For the text-containing cell, return its midpoint in (X, Y) coordinate format. 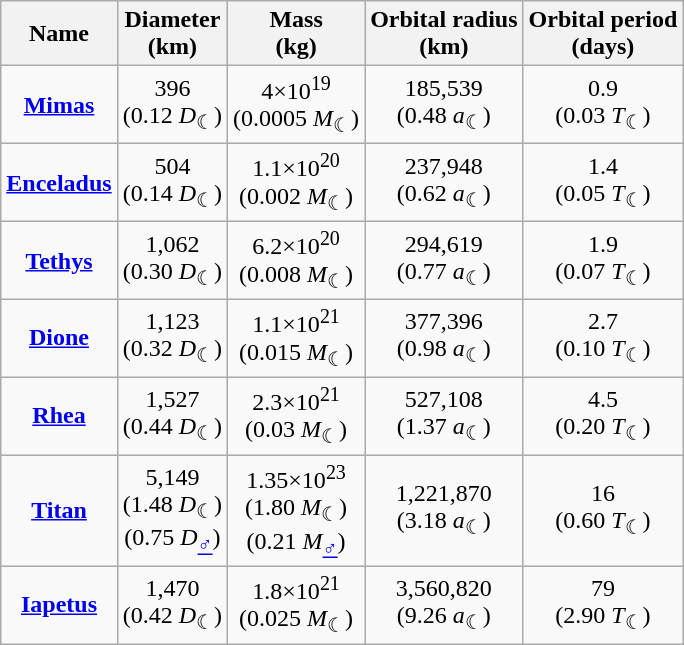
4×1019(0.0005 M☾) (296, 105)
504(0.14 D☾) (172, 183)
Dione (59, 338)
1.9(0.07 T☾) (603, 260)
1,221,870(3.18 a☾) (444, 510)
Name (59, 34)
1,470(0.42 D☾) (172, 605)
1,123(0.32 D☾) (172, 338)
527,108(1.37 a☾) (444, 416)
237,948(0.62 a☾) (444, 183)
4.5(0.20 T☾) (603, 416)
1.8×1021(0.025 M☾) (296, 605)
Orbital radius(km) (444, 34)
79(2.90 T☾) (603, 605)
2.3×1021(0.03 M☾) (296, 416)
3,560,820(9.26 a☾) (444, 605)
1.4(0.05 T☾) (603, 183)
396(0.12 D☾) (172, 105)
1.1×1020(0.002 M☾) (296, 183)
294,619(0.77 a☾) (444, 260)
Iapetus (59, 605)
Rhea (59, 416)
5,149(1.48 D☾)(0.75 D♂) (172, 510)
Mass(kg) (296, 34)
1,527(0.44 D☾) (172, 416)
Mimas (59, 105)
2.7(0.10 T☾) (603, 338)
Titan (59, 510)
185,539(0.48 a☾) (444, 105)
6.2×1020(0.008 M☾) (296, 260)
Orbital period(days) (603, 34)
0.9(0.03 T☾) (603, 105)
Enceladus (59, 183)
1.1×1021(0.015 M☾) (296, 338)
Diameter(km) (172, 34)
Tethys (59, 260)
16(0.60 T☾) (603, 510)
1,062(0.30 D☾) (172, 260)
377,396(0.98 a☾) (444, 338)
1.35×1023(1.80 M☾)(0.21 M♂) (296, 510)
